For the text-containing cell, return its midpoint in (X, Y) coordinate format. 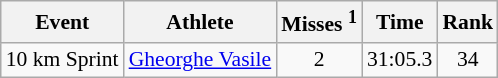
31:05.3 (400, 60)
Time (400, 22)
Event (62, 22)
Rank (468, 22)
Athlete (200, 22)
10 km Sprint (62, 60)
2 (319, 60)
Misses 1 (319, 22)
Gheorghe Vasile (200, 60)
34 (468, 60)
